Output the [X, Y] coordinate of the center of the cell containing the given text.  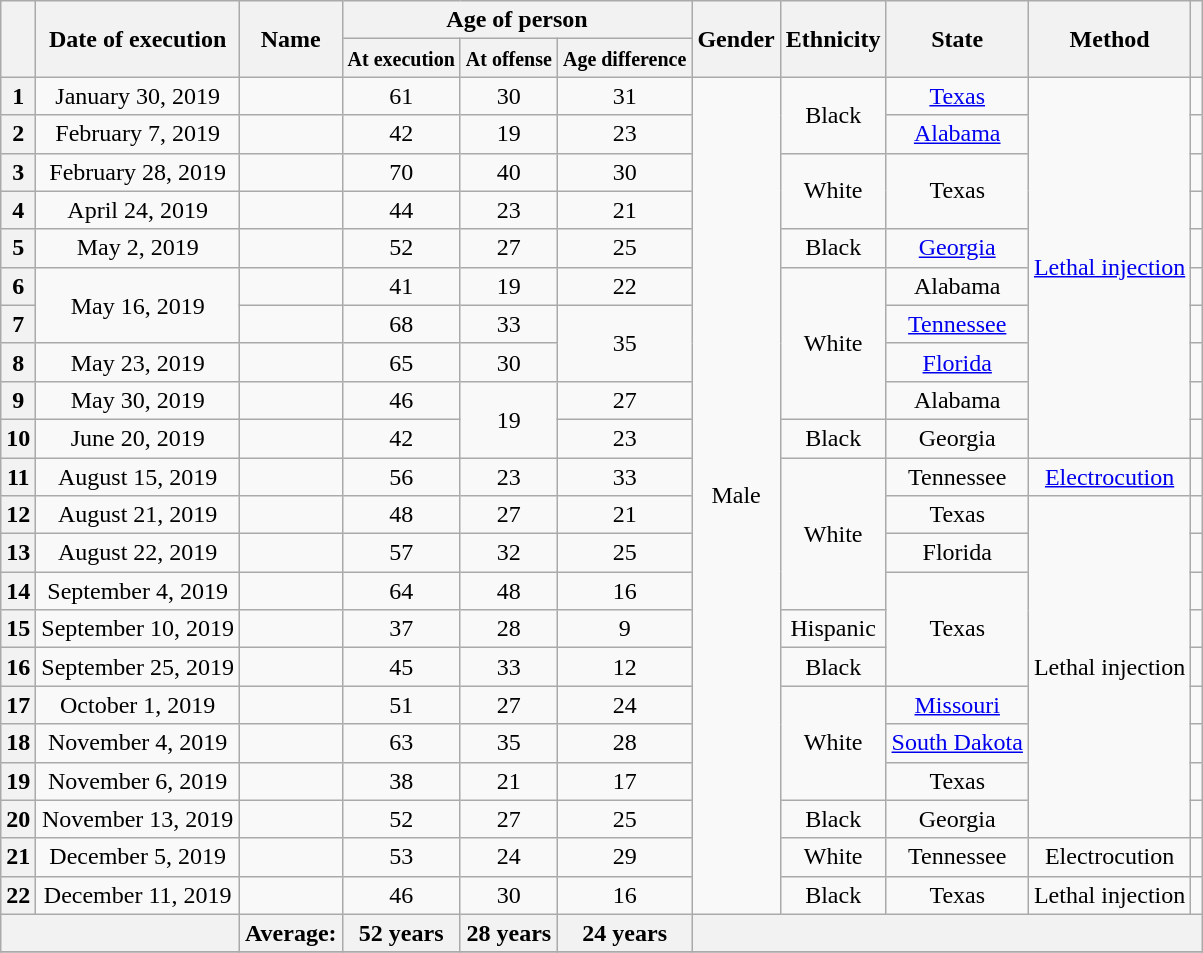
56 [401, 477]
63 [401, 743]
38 [401, 781]
Hispanic [833, 629]
September 25, 2019 [138, 667]
August 21, 2019 [138, 515]
May 2, 2019 [138, 248]
40 [508, 172]
November 4, 2019 [138, 743]
57 [401, 553]
February 7, 2019 [138, 134]
24 years [624, 933]
At execution [401, 58]
At offense [508, 58]
September 10, 2019 [138, 629]
45 [401, 667]
37 [401, 629]
South Dakota [957, 743]
41 [401, 286]
Date of execution [138, 39]
29 [624, 857]
13 [18, 553]
51 [401, 705]
65 [401, 362]
February 28, 2019 [138, 172]
8 [18, 362]
44 [401, 210]
64 [401, 591]
May 23, 2019 [138, 362]
14 [18, 591]
15 [18, 629]
December 5, 2019 [138, 857]
June 20, 2019 [138, 438]
Male [736, 496]
August 15, 2019 [138, 477]
61 [401, 96]
Name [292, 39]
2 [18, 134]
Ethnicity [833, 39]
20 [18, 819]
4 [18, 210]
6 [18, 286]
7 [18, 324]
18 [18, 743]
Gender [736, 39]
11 [18, 477]
Missouri [957, 705]
November 13, 2019 [138, 819]
August 22, 2019 [138, 553]
32 [508, 553]
Average: [292, 933]
31 [624, 96]
68 [401, 324]
October 1, 2019 [138, 705]
May 16, 2019 [138, 305]
28 years [508, 933]
November 6, 2019 [138, 781]
5 [18, 248]
52 years [401, 933]
September 4, 2019 [138, 591]
Method [1109, 39]
70 [401, 172]
December 11, 2019 [138, 895]
State [957, 39]
3 [18, 172]
Age difference [624, 58]
53 [401, 857]
10 [18, 438]
January 30, 2019 [138, 96]
Age of person [517, 20]
1 [18, 96]
April 24, 2019 [138, 210]
May 30, 2019 [138, 400]
